Search for the cell housing the specified text and yield its [x, y] center coordinate. 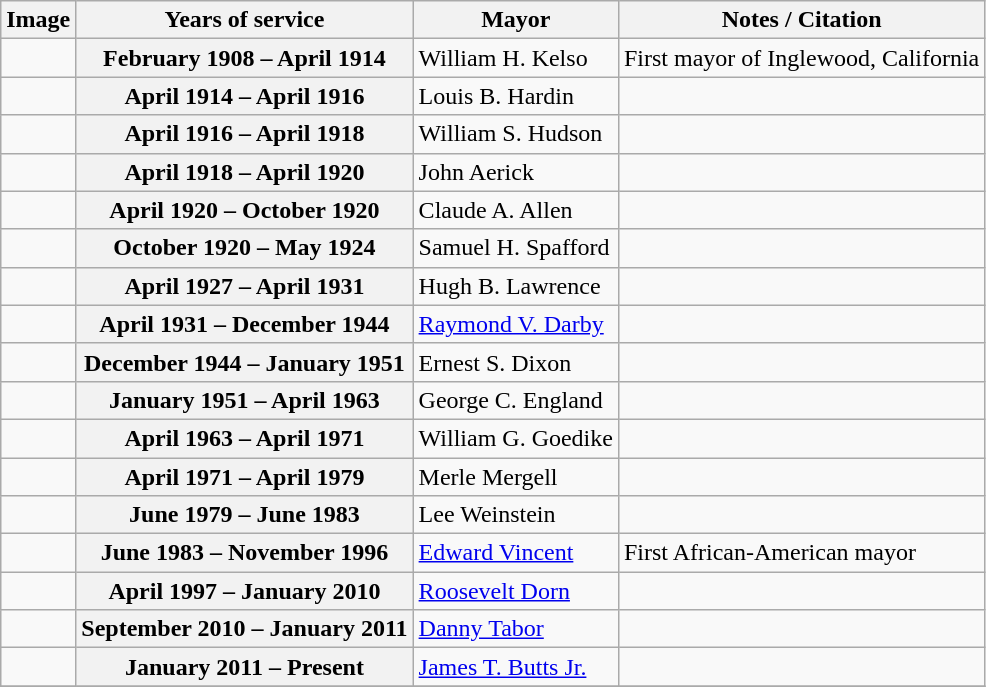
Mayor [516, 20]
April 1918 – April 1920 [244, 172]
April 1963 – April 1971 [244, 438]
Hugh B. Lawrence [516, 286]
Raymond V. Darby [516, 324]
First African-American mayor [801, 553]
Ernest S. Dixon [516, 362]
Samuel H. Spafford [516, 248]
February 1908 – April 1914 [244, 58]
April 1920 – October 1920 [244, 210]
September 2010 – January 2011 [244, 629]
Edward Vincent [516, 553]
January 1951 – April 1963 [244, 400]
Image [38, 20]
Louis B. Hardin [516, 96]
June 1979 – June 1983 [244, 515]
April 1971 – April 1979 [244, 477]
April 1914 – April 1916 [244, 96]
James T. Butts Jr. [516, 667]
April 1931 – December 1944 [244, 324]
Roosevelt Dorn [516, 591]
Lee Weinstein [516, 515]
William H. Kelso [516, 58]
Claude A. Allen [516, 210]
Danny Tabor [516, 629]
Years of service [244, 20]
April 1997 – January 2010 [244, 591]
William G. Goedike [516, 438]
First mayor of Inglewood, California [801, 58]
October 1920 – May 1924 [244, 248]
Notes / Citation [801, 20]
George C. England [516, 400]
April 1927 – April 1931 [244, 286]
April 1916 – April 1918 [244, 134]
December 1944 – January 1951 [244, 362]
January 2011 – Present [244, 667]
June 1983 – November 1996 [244, 553]
William S. Hudson [516, 134]
Merle Mergell [516, 477]
John Aerick [516, 172]
